Capture the cell that displays the provided text and extract its [X, Y] central coordinate. 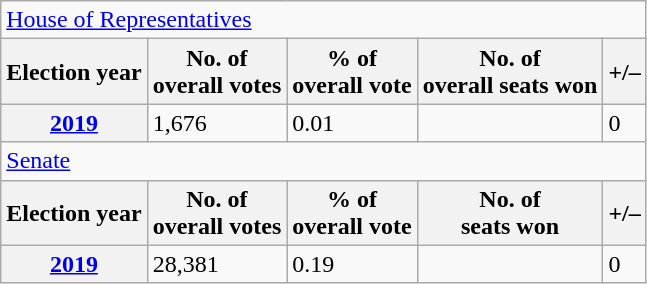
28,381 [217, 264]
0.19 [352, 264]
No. ofoverall seats won [510, 72]
Senate [324, 161]
House of Representatives [324, 20]
No. ofseats won [510, 212]
0.01 [352, 123]
1,676 [217, 123]
